Pinpoint the cell where the given text exists, returning its [X, Y] midpoint coordinate. 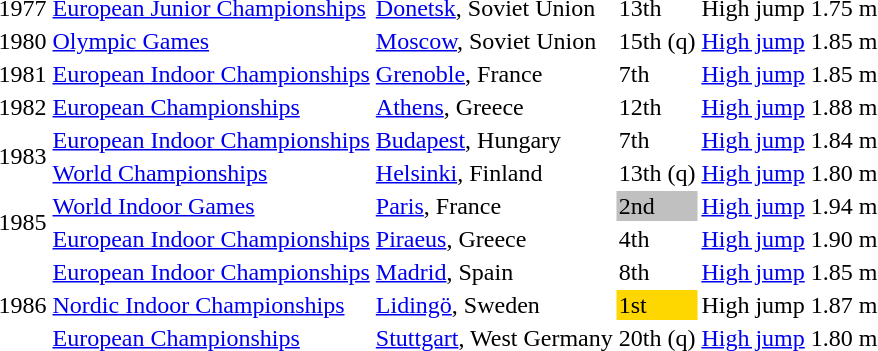
12th [657, 107]
4th [657, 239]
2nd [657, 206]
World Championships [211, 173]
Budapest, Hungary [494, 140]
Paris, France [494, 206]
Madrid, Spain [494, 272]
European Championships [211, 107]
Olympic Games [211, 41]
Piraeus, Greece [494, 239]
World Indoor Games [211, 206]
Nordic Indoor Championships [211, 305]
Helsinki, Finland [494, 173]
13th (q) [657, 173]
Athens, Greece [494, 107]
8th [657, 272]
Grenoble, France [494, 74]
15th (q) [657, 41]
Moscow, Soviet Union [494, 41]
Lidingö, Sweden [494, 305]
1st [657, 305]
